From the cell containing the given text, extract its center point as [x, y] coordinate. 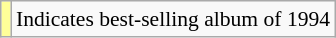
Indicates best-selling album of 1994 [173, 19]
